Find where the given text appears and provide that cell's center as [x, y] coordinate. 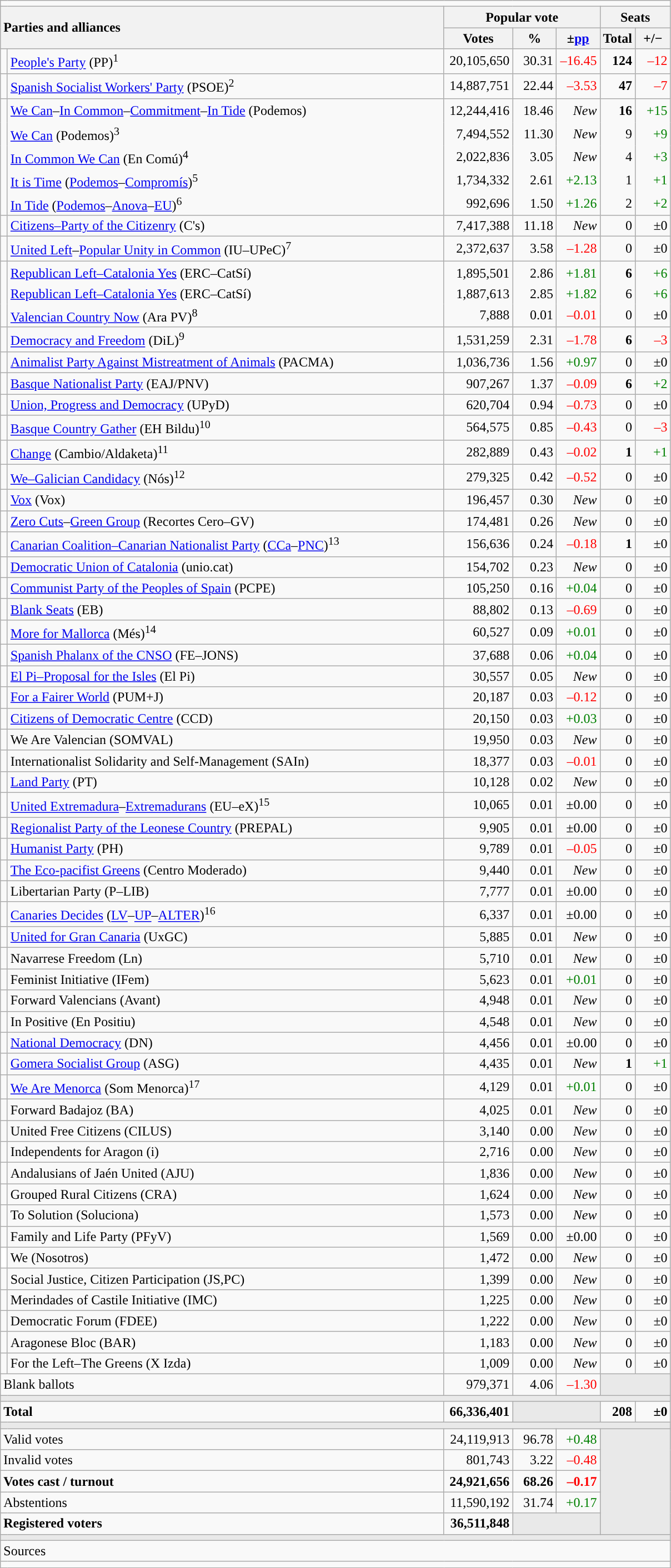
Communist Party of the Peoples of Spain (PCPE) [226, 588]
For the Left–The Greens (X Izda) [226, 1363]
1,531,259 [478, 340]
–0.17 [578, 1481]
% [534, 38]
3.05 [534, 157]
22.44 [534, 86]
+/− [653, 38]
11,590,192 [478, 1502]
Basque Country Gather (EH Bildu)10 [226, 428]
Votes [478, 38]
1,036,736 [478, 363]
–16.45 [578, 61]
9 [618, 134]
+1.81 [578, 273]
United for Gran Canaria (UxGC) [226, 937]
279,325 [478, 478]
2.85 [534, 294]
Canarian Coalition–Canarian Nationalist Party (CCa–PNC)13 [226, 544]
10,128 [478, 782]
Valid votes [222, 1439]
Change (Cambio/Aldaketa)11 [226, 452]
Animalist Party Against Mistreatment of Animals (PACMA) [226, 363]
1,225 [478, 1300]
907,267 [478, 384]
564,575 [478, 428]
We Are Menorca (Som Menorca)17 [226, 1087]
1,895,501 [478, 273]
0.94 [534, 405]
+0.97 [578, 363]
–0.02 [578, 452]
1,836 [478, 1173]
–1.30 [578, 1385]
Blank Seats (EB) [226, 609]
12,244,416 [478, 110]
4,025 [478, 1110]
208 [618, 1412]
0.02 [534, 782]
United Left–Popular Unity in Common (IU–UPeC)7 [226, 249]
1,569 [478, 1237]
31.74 [534, 1502]
United Extremadura–Extremadurans (EU–eX)15 [226, 805]
People's Party (PP)1 [226, 61]
Humanist Party (PH) [226, 849]
Valencian Country Now (Ara PV)8 [226, 315]
–0.48 [578, 1460]
96.78 [534, 1439]
124 [618, 61]
+9 [653, 134]
+2.13 [578, 180]
36,511,848 [478, 1524]
0.24 [534, 544]
5,885 [478, 937]
–0.05 [578, 849]
37,688 [478, 655]
4,948 [478, 1001]
In Positive (En Positiu) [226, 1022]
2,372,637 [478, 249]
–0.69 [578, 609]
11.30 [534, 134]
14,887,751 [478, 86]
2.86 [534, 273]
992,696 [478, 203]
Spanish Socialist Workers' Party (PSOE)2 [226, 86]
Feminist Initiative (IFem) [226, 979]
1.37 [534, 384]
18.46 [534, 110]
Parties and alliances [222, 28]
154,702 [478, 567]
Forward Badajoz (BA) [226, 1110]
±pp [578, 38]
We Are Valencian (SOMVAL) [226, 740]
4 [618, 157]
Citizens of Democratic Centre (CCD) [226, 718]
30,557 [478, 676]
+0.03 [578, 718]
7,777 [478, 891]
7,494,552 [478, 134]
0.42 [534, 478]
–0.12 [578, 697]
Invalid votes [222, 1460]
0.16 [534, 588]
Family and Life Party (PFyV) [226, 1237]
Democratic Union of Catalonia (unio.cat) [226, 567]
–7 [653, 86]
3,140 [478, 1131]
Basque Nationalist Party (EAJ/PNV) [226, 384]
10,065 [478, 805]
105,250 [478, 588]
Social Justice, Citizen Participation (JS,PC) [226, 1279]
1,734,332 [478, 180]
9,440 [478, 870]
Internationalist Solidarity and Self-Management (SAIn) [226, 761]
–12 [653, 61]
9,905 [478, 828]
24,921,656 [478, 1481]
1.50 [534, 203]
Regionalist Party of the Leonese Country (PREPAL) [226, 828]
–0.73 [578, 405]
National Democracy (DN) [226, 1043]
9,789 [478, 849]
In Common We Can (En Comú)4 [226, 157]
Citizens–Party of the Citizenry (C's) [226, 225]
0.23 [534, 567]
2,022,836 [478, 157]
0.06 [534, 655]
1,624 [478, 1194]
United Free Citizens (CILUS) [226, 1131]
Democracy and Freedom (DiL)9 [226, 340]
19,950 [478, 740]
We (Nosotros) [226, 1258]
4,435 [478, 1064]
30.31 [534, 61]
0.85 [534, 428]
3.58 [534, 249]
88,802 [478, 609]
801,743 [478, 1460]
In Tide (Podemos–Anova–EU)6 [226, 203]
Gomera Socialist Group (ASG) [226, 1064]
1.56 [534, 363]
Abstentions [222, 1502]
156,636 [478, 544]
Blank ballots [222, 1385]
–0.09 [578, 384]
11.18 [534, 225]
0.05 [534, 676]
1,183 [478, 1342]
0.43 [534, 452]
5,623 [478, 979]
0.13 [534, 609]
We–Galician Candidacy (Nós)12 [226, 478]
979,371 [478, 1385]
Votes cast / turnout [222, 1481]
60,527 [478, 632]
1,399 [478, 1279]
Vox (Vox) [226, 500]
More for Mallorca (Més)14 [226, 632]
620,704 [478, 405]
2 [618, 203]
1,009 [478, 1363]
–0.18 [578, 544]
7,417,388 [478, 225]
16 [618, 110]
Navarrese Freedom (Ln) [226, 958]
Seats [635, 17]
Forward Valencians (Avant) [226, 1001]
El Pi–Proposal for the Isles (El Pi) [226, 676]
4.06 [534, 1385]
66,336,401 [478, 1412]
Andalusians of Jaén United (AJU) [226, 1173]
+0.48 [578, 1439]
+0.17 [578, 1502]
+1.82 [578, 294]
+3 [653, 157]
+1.26 [578, 203]
–0.52 [578, 478]
3.22 [534, 1460]
We Can (Podemos)3 [226, 134]
Sources [335, 1551]
0.30 [534, 500]
1,887,613 [478, 294]
Aragonese Bloc (BAR) [226, 1342]
20,150 [478, 718]
2.61 [534, 180]
4,456 [478, 1043]
0.26 [534, 521]
We Can–In Common–Commitment–In Tide (Podemos) [226, 110]
Independents for Aragon (i) [226, 1152]
196,457 [478, 500]
Democratic Forum (FDEE) [226, 1321]
20,187 [478, 697]
–1.78 [578, 340]
282,889 [478, 452]
7,888 [478, 315]
4,129 [478, 1087]
Canaries Decides (LV–UP–ALTER)16 [226, 914]
Grouped Rural Citizens (CRA) [226, 1194]
Merindades of Castile Initiative (IMC) [226, 1300]
0.09 [534, 632]
Spanish Phalanx of the CNSO (FE–JONS) [226, 655]
2.31 [534, 340]
6,337 [478, 914]
Land Party (PT) [226, 782]
20,105,650 [478, 61]
174,481 [478, 521]
47 [618, 86]
For a Fairer World (PUM+J) [226, 697]
4,548 [478, 1022]
2,716 [478, 1152]
The Eco-pacifist Greens (Centro Moderado) [226, 870]
Libertarian Party (P–LIB) [226, 891]
It is Time (Podemos–Compromís)5 [226, 180]
+15 [653, 110]
To Solution (Soluciona) [226, 1215]
–1.28 [578, 249]
Registered voters [222, 1524]
–0.43 [578, 428]
–3.53 [578, 86]
5,710 [478, 958]
18,377 [478, 761]
68.26 [534, 1481]
1,472 [478, 1258]
1,222 [478, 1321]
24,119,913 [478, 1439]
Union, Progress and Democracy (UPyD) [226, 405]
Zero Cuts–Green Group (Recortes Cero–GV) [226, 521]
1,573 [478, 1215]
Popular vote [522, 17]
